Return the [X, Y] coordinate for the center point of the cell that contains the specified text.  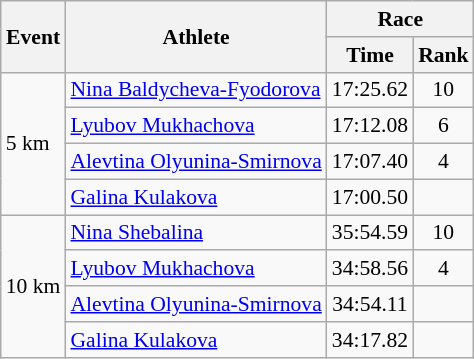
6 [444, 126]
17:12.08 [370, 126]
Nina Shebalina [196, 233]
34:17.82 [370, 340]
5 km [34, 143]
34:58.56 [370, 269]
Rank [444, 55]
17:25.62 [370, 90]
Nina Baldycheva-Fyodorova [196, 90]
17:00.50 [370, 197]
Athlete [196, 36]
34:54.11 [370, 304]
17:07.40 [370, 162]
Time [370, 55]
35:54.59 [370, 233]
Race [400, 19]
10 km [34, 286]
Event [34, 36]
